Find where the given text appears and provide that cell's center as [x, y] coordinate. 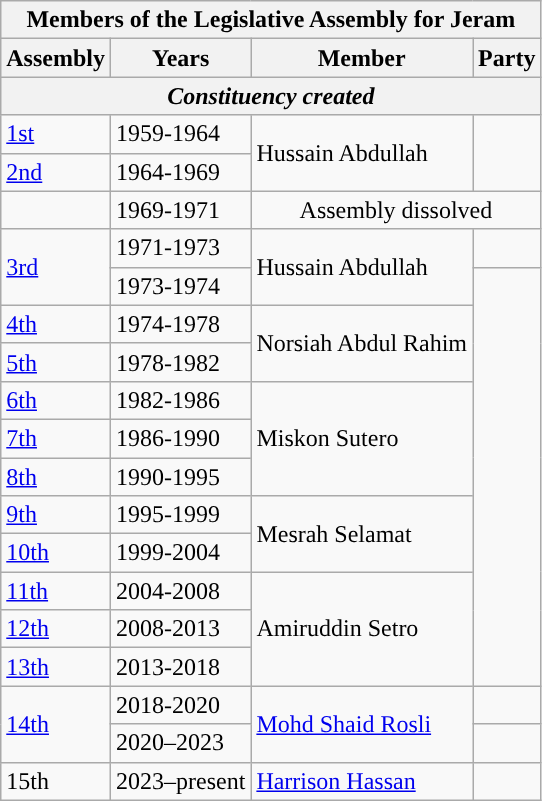
9th [56, 515]
12th [56, 629]
Members of the Legislative Assembly for Jeram [271, 20]
2018-2020 [180, 705]
2020–2023 [180, 743]
6th [56, 400]
1974-1978 [180, 324]
8th [56, 477]
Norsiah Abdul Rahim [362, 343]
2004-2008 [180, 591]
Miskon Sutero [362, 438]
Amiruddin Setro [362, 629]
2nd [56, 172]
Mesrah Selamat [362, 534]
2023–present [180, 781]
Years [180, 58]
Mohd Shaid Rosli [362, 724]
11th [56, 591]
14th [56, 724]
Assembly dissolved [396, 210]
1964-1969 [180, 172]
4th [56, 324]
7th [56, 438]
2008-2013 [180, 629]
Member [362, 58]
1969-1971 [180, 210]
1973-1974 [180, 286]
13th [56, 667]
1959-1964 [180, 134]
1990-1995 [180, 477]
5th [56, 362]
Assembly [56, 58]
Constituency created [271, 96]
1971-1973 [180, 248]
1995-1999 [180, 515]
1999-2004 [180, 553]
1986-1990 [180, 438]
15th [56, 781]
1978-1982 [180, 362]
10th [56, 553]
2013-2018 [180, 667]
Party [507, 58]
Harrison Hassan [362, 781]
1982-1986 [180, 400]
3rd [56, 267]
1st [56, 134]
